Find where the given text appears and provide that cell's center as (X, Y) coordinate. 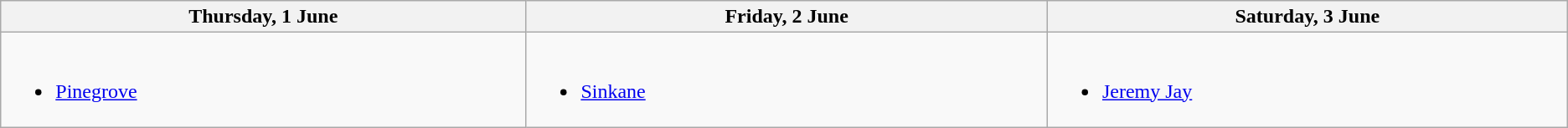
Jeremy Jay (1307, 80)
Saturday, 3 June (1307, 17)
Friday, 2 June (787, 17)
Sinkane (787, 80)
Pinegrove (263, 80)
Thursday, 1 June (263, 17)
